Scan for the cell matching the given text and deliver its [x, y] coordinate at center. 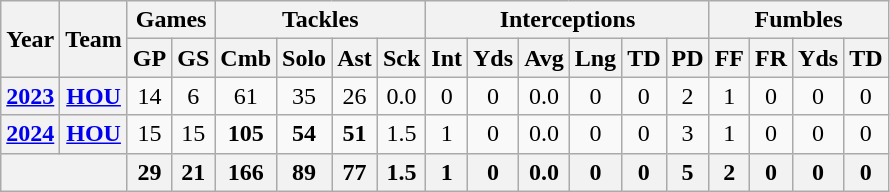
Team [94, 39]
89 [304, 172]
3 [688, 134]
Lng [595, 58]
5 [688, 172]
FF [729, 58]
Cmb [246, 58]
29 [149, 172]
PD [688, 58]
61 [246, 96]
105 [246, 134]
Solo [304, 58]
77 [355, 172]
Int [447, 58]
166 [246, 172]
Fumbles [798, 20]
GP [149, 58]
14 [149, 96]
6 [194, 96]
35 [304, 96]
2023 [30, 96]
2024 [30, 134]
54 [304, 134]
Games [170, 20]
Sck [401, 58]
Interceptions [568, 20]
FR [772, 58]
26 [355, 96]
Ast [355, 58]
Year [30, 39]
Avg [544, 58]
Tackles [320, 20]
21 [194, 172]
51 [355, 134]
GS [194, 58]
